Search for the cell housing the specified text and yield its [x, y] center coordinate. 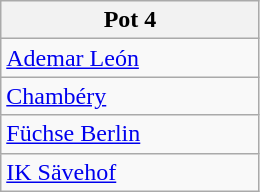
Pot 4 [130, 20]
Ademar León [130, 58]
IK Sävehof [130, 172]
Füchse Berlin [130, 134]
Chambéry [130, 96]
